From the cell containing the given text, extract its center point as [X, Y] coordinate. 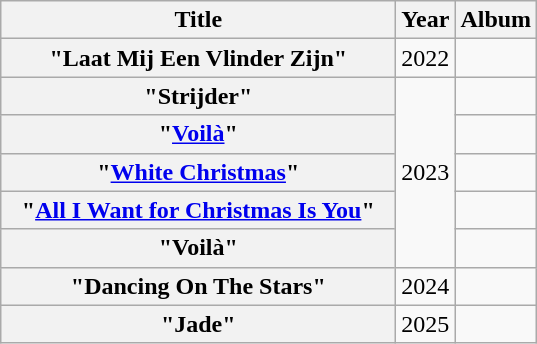
"Jade" [198, 324]
"All I Want for Christmas Is You" [198, 210]
2025 [426, 324]
"White Christmas" [198, 172]
"Dancing On The Stars" [198, 286]
Year [426, 20]
2024 [426, 286]
"Laat Mij Een Vlinder Zijn" [198, 58]
Album [496, 20]
2022 [426, 58]
"Strijder" [198, 96]
2023 [426, 172]
Title [198, 20]
